Locate the cell with the specified text and output its [x, y] center coordinate. 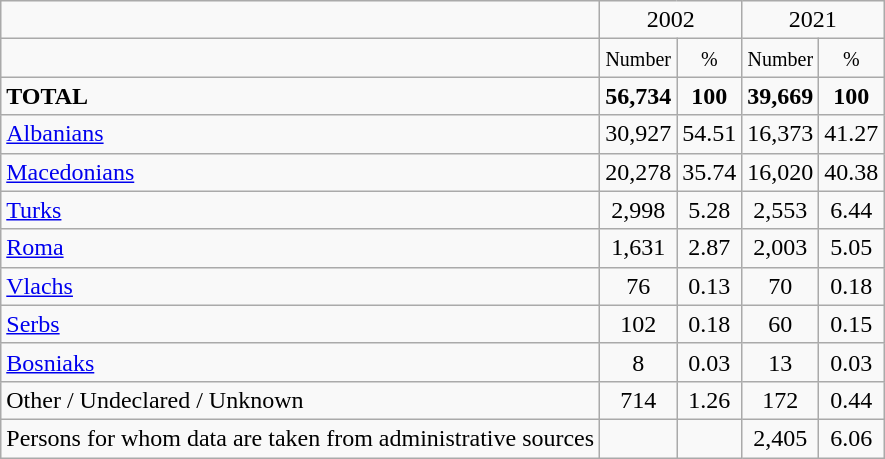
41.27 [852, 134]
Bosniaks [300, 362]
102 [638, 324]
30,927 [638, 134]
35.74 [710, 172]
54.51 [710, 134]
2021 [813, 20]
8 [638, 362]
60 [780, 324]
Persons for whom data are taken from administrative sources [300, 438]
Vlachs [300, 286]
TOTAL [300, 96]
0.15 [852, 324]
20,278 [638, 172]
714 [638, 400]
2,553 [780, 210]
Serbs [300, 324]
5.28 [710, 210]
1,631 [638, 248]
Macedonians [300, 172]
39,669 [780, 96]
Albanians [300, 134]
Other / Undeclared / Unknown [300, 400]
76 [638, 286]
13 [780, 362]
16,373 [780, 134]
6.06 [852, 438]
0.13 [710, 286]
6.44 [852, 210]
Roma [300, 248]
2002 [671, 20]
172 [780, 400]
2.87 [710, 248]
2,998 [638, 210]
5.05 [852, 248]
70 [780, 286]
1.26 [710, 400]
2,405 [780, 438]
2,003 [780, 248]
16,020 [780, 172]
40.38 [852, 172]
56,734 [638, 96]
Turks [300, 210]
0.44 [852, 400]
